Capture the cell that displays the provided text and extract its (x, y) central coordinate. 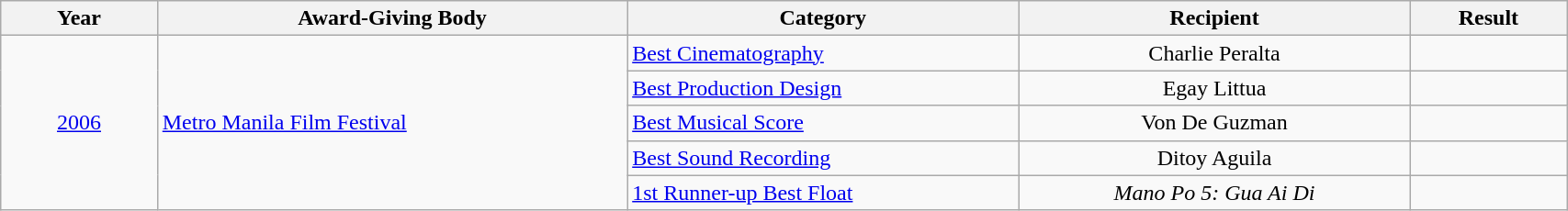
Best Production Design (823, 88)
Metro Manila Film Festival (391, 123)
Charlie Peralta (1214, 53)
Recipient (1214, 18)
Ditoy Aguila (1214, 158)
Best Sound Recording (823, 158)
Year (79, 18)
Best Musical Score (823, 123)
Award-Giving Body (391, 18)
Best Cinematography (823, 53)
Category (823, 18)
2006 (79, 123)
Mano Po 5: Gua Ai Di (1214, 193)
Egay Littua (1214, 88)
1st Runner-up Best Float (823, 193)
Result (1488, 18)
Von De Guzman (1214, 123)
